Return (X, Y) of the center of cell containing provided text 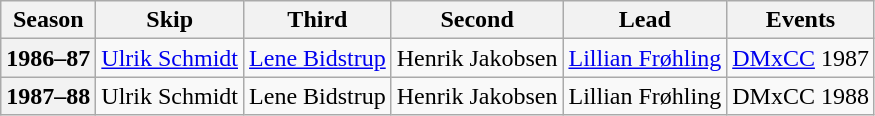
Season (48, 20)
Events (801, 20)
1987–88 (48, 96)
Lead (645, 20)
DMxCC 1988 (801, 96)
Skip (170, 20)
DMxCC 1987 (801, 58)
Second (477, 20)
1986–87 (48, 58)
Third (318, 20)
